Capture the cell that displays the provided text and extract its [x, y] central coordinate. 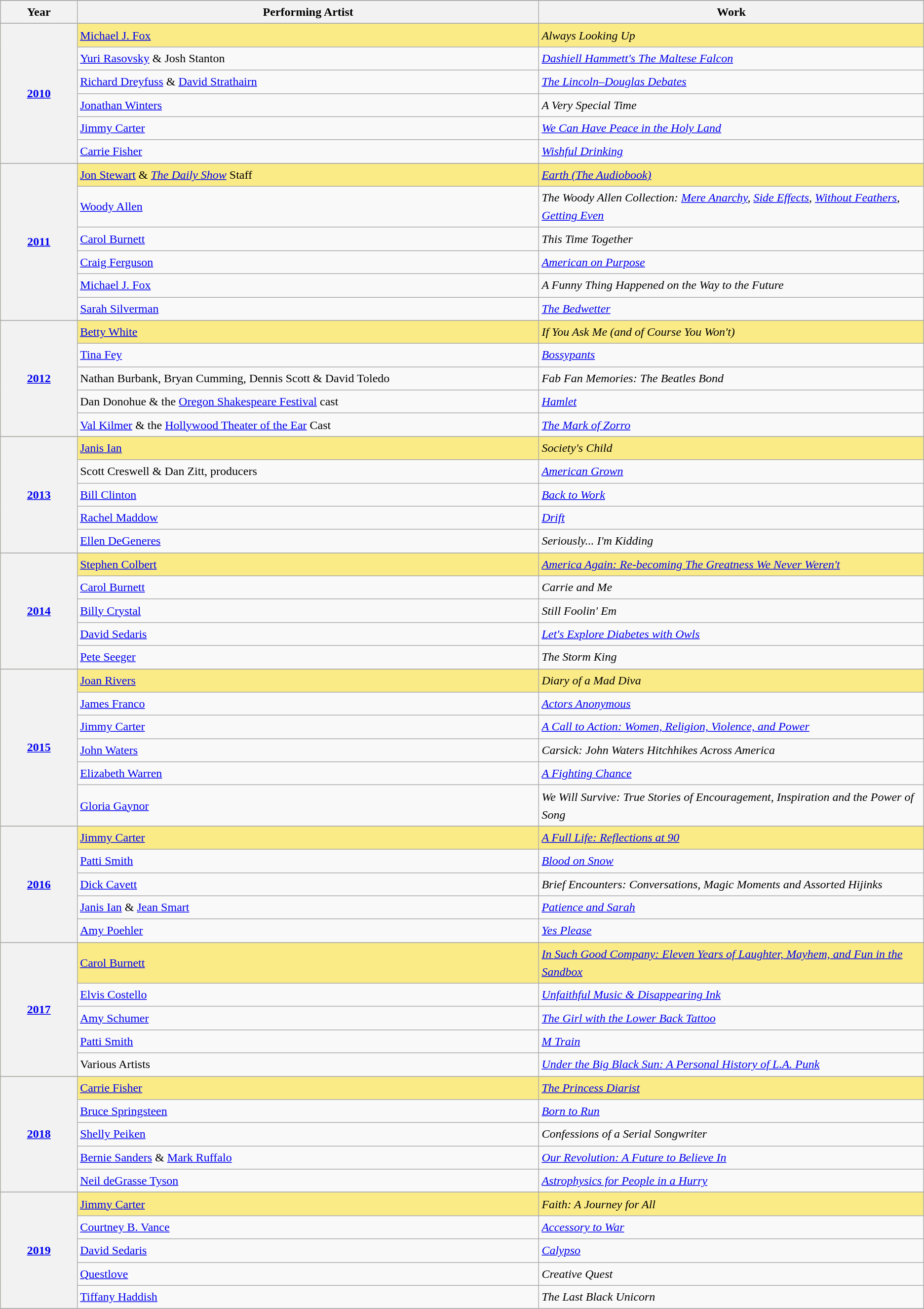
The Woody Allen Collection: Mere Anarchy, Side Effects, Without Feathers, Getting Even [731, 206]
America Again: Re-becoming The Greatness We Never Weren't [731, 564]
We Will Survive: True Stories of Encouragement, Inspiration and the Power of Song [731, 806]
Craig Ferguson [308, 262]
2011 [39, 241]
Richard Dreyfuss & David Strathairn [308, 82]
Sarah Silverman [308, 309]
Let's Explore Diabetes with Owls [731, 634]
The Girl with the Lower Back Tattoo [731, 1018]
Questlove [308, 1274]
We Can Have Peace in the Holy Land [731, 128]
Betty White [308, 332]
James Franco [308, 704]
2015 [39, 747]
This Time Together [731, 239]
Joan Rivers [308, 680]
Bill Clinton [308, 495]
Elizabeth Warren [308, 773]
John Waters [308, 751]
Billy Crystal [308, 610]
Work [731, 12]
Bruce Springsteen [308, 1111]
Shelly Peiken [308, 1135]
2017 [39, 1009]
Tina Fey [308, 356]
Ellen DeGeneres [308, 541]
Unfaithful Music & Disappearing Ink [731, 994]
2010 [39, 93]
Diary of a Mad Diva [731, 680]
The Mark of Zorro [731, 425]
Bossypants [731, 356]
Nathan Burbank, Bryan Cumming, Dennis Scott & David Toledo [308, 378]
A Funny Thing Happened on the Way to the Future [731, 285]
Neil deGrasse Tyson [308, 1181]
Always Looking Up [731, 36]
M Train [731, 1041]
Bernie Sanders & Mark Ruffalo [308, 1157]
In Such Good Company: Eleven Years of Laughter, Mayhem, and Fun in the Sandbox [731, 963]
Blood on Snow [731, 861]
2014 [39, 610]
Woody Allen [308, 206]
Stephen Colbert [308, 564]
Drift [731, 517]
Performing Artist [308, 12]
Accessory to War [731, 1228]
Year [39, 12]
Confessions of a Serial Songwriter [731, 1135]
American Grown [731, 471]
Wishful Drinking [731, 151]
Yuri Rasovsky & Josh Stanton [308, 58]
If You Ask Me (and of Course You Won't) [731, 332]
Astrophysics for People in a Hurry [731, 1181]
The Last Black Unicorn [731, 1297]
Seriously... I'm Kidding [731, 541]
Still Foolin' Em [731, 610]
Fab Fan Memories: The Beatles Bond [731, 378]
Brief Encounters: Conversations, Magic Moments and Assorted Hijinks [731, 884]
American on Purpose [731, 262]
Tiffany Haddish [308, 1297]
Calypso [731, 1250]
Creative Quest [731, 1274]
Earth (The Audiobook) [731, 175]
Carsick: John Waters Hitchhikes Across America [731, 751]
Gloria Gaynor [308, 806]
Back to Work [731, 495]
Dashiell Hammett's The Maltese Falcon [731, 58]
2019 [39, 1250]
Faith: A Journey for All [731, 1204]
The Lincoln–Douglas Debates [731, 82]
Elvis Costello [308, 994]
Yes Please [731, 930]
Jonathan Winters [308, 105]
Carrie and Me [731, 588]
The Bedwetter [731, 309]
A Very Special Time [731, 105]
A Call to Action: Women, Religion, Violence, and Power [731, 727]
Amy Schumer [308, 1018]
2016 [39, 884]
2013 [39, 495]
Janis Ian & Jean Smart [308, 908]
Janis Ian [308, 448]
The Storm King [731, 657]
Val Kilmer & the Hollywood Theater of the Ear Cast [308, 425]
Various Artists [308, 1065]
Born to Run [731, 1111]
Our Revolution: A Future to Believe In [731, 1157]
Amy Poehler [308, 930]
Actors Anonymous [731, 704]
2012 [39, 378]
Rachel Maddow [308, 517]
Hamlet [731, 402]
Courtney B. Vance [308, 1228]
Dan Donohue & the Oregon Shakespeare Festival cast [308, 402]
2018 [39, 1135]
A Full Life: Reflections at 90 [731, 837]
Scott Creswell & Dan Zitt, producers [308, 471]
Society's Child [731, 448]
Pete Seeger [308, 657]
Dick Cavett [308, 884]
A Fighting Chance [731, 773]
Under the Big Black Sun: A Personal History of L.A. Punk [731, 1065]
Jon Stewart & The Daily Show Staff [308, 175]
The Princess Diarist [731, 1088]
Patience and Sarah [731, 908]
